Pinpoint the cell where the given text exists, returning its [X, Y] midpoint coordinate. 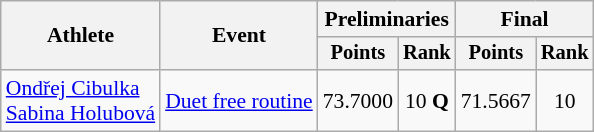
10 [565, 100]
73.7000 [358, 100]
71.5667 [496, 100]
Duet free routine [239, 100]
Preliminaries [387, 19]
Event [239, 36]
Final [525, 19]
10 Q [427, 100]
Ondřej CibulkaSabina Holubová [80, 100]
Athlete [80, 36]
